Detect which cell encompasses the target text, then output its (x, y) center coordinate. 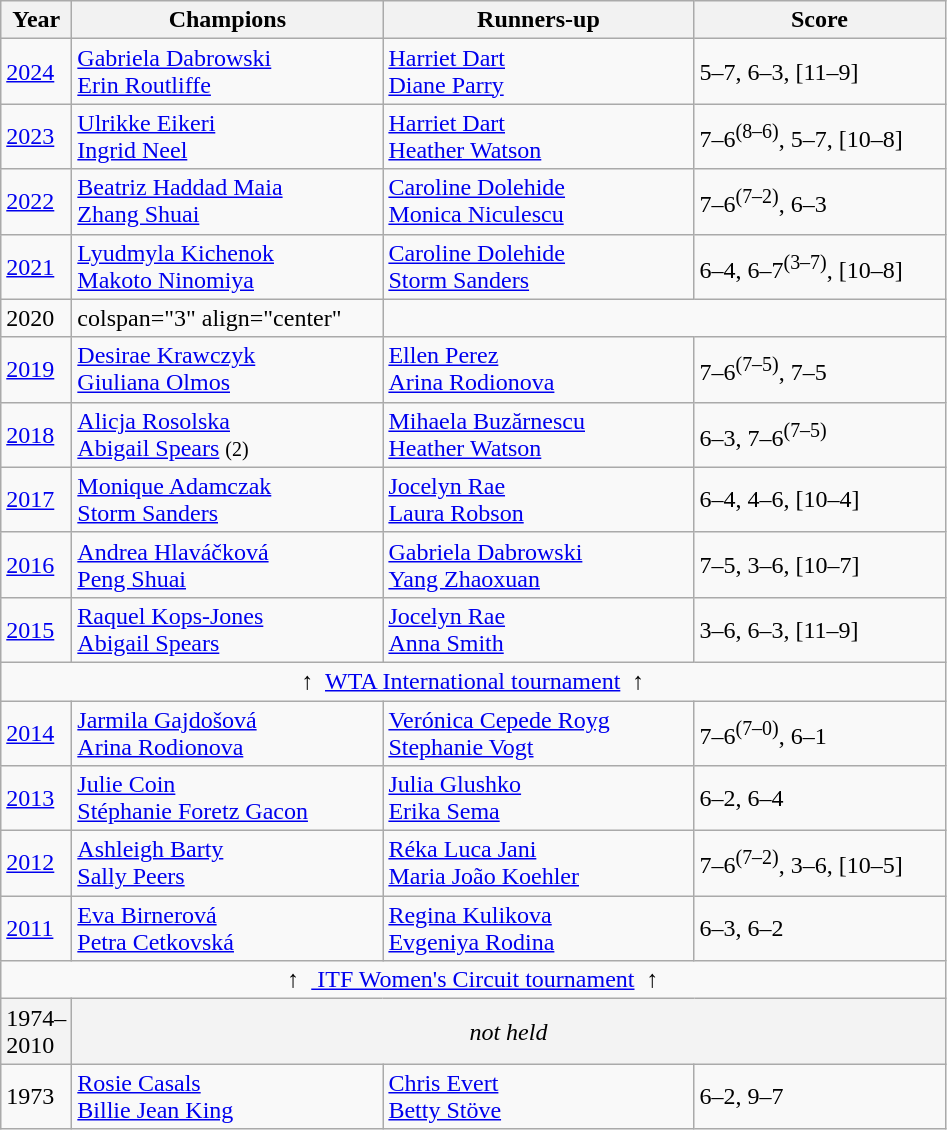
Alicja Rosolska Abigail Spears (2) (228, 434)
5–7, 6–3, [11–9] (820, 72)
Jocelyn Rae Laura Robson (538, 500)
Jocelyn Rae Anna Smith (538, 630)
2014 (36, 732)
↑ ITF Women's Circuit tournament ↑ (473, 980)
2023 (36, 136)
Beatriz Haddad Maia Zhang Shuai (228, 202)
Julie Coin Stéphanie Foretz Gacon (228, 798)
3–6, 6–3, [11–9] (820, 630)
6–3, 7–6(7–5) (820, 434)
Regina Kulikova Evgeniya Rodina (538, 928)
Gabriela Dabrowski Erin Routliffe (228, 72)
Réka Luca Jani Maria João Koehler (538, 864)
2015 (36, 630)
2017 (36, 500)
7–5, 3–6, [10–7] (820, 564)
not held (508, 1032)
2018 (36, 434)
2019 (36, 370)
Caroline Dolehide Storm Sanders (538, 266)
2012 (36, 864)
Julia Glushko Erika Sema (538, 798)
7–6(7–2), 6–3 (820, 202)
1973 (36, 1096)
Andrea Hlaváčková Peng Shuai (228, 564)
Caroline Dolehide Monica Niculescu (538, 202)
2022 (36, 202)
Ulrikke Eikeri Ingrid Neel (228, 136)
Harriet Dart Diane Parry (538, 72)
6–4, 6–7(3–7), [10–8] (820, 266)
Ellen Perez Arina Rodionova (538, 370)
2020 (36, 318)
6–3, 6–2 (820, 928)
Ashleigh Barty Sally Peers (228, 864)
Runners-up (538, 20)
Harriet Dart Heather Watson (538, 136)
Rosie Casals Billie Jean King (228, 1096)
Gabriela Dabrowski Yang Zhaoxuan (538, 564)
Eva Birnerová Petra Cetkovská (228, 928)
Desirae Krawczyk Giuliana Olmos (228, 370)
Year (36, 20)
Raquel Kops-Jones Abigail Spears (228, 630)
7–6(7–2), 3–6, [10–5] (820, 864)
Verónica Cepede Royg Stephanie Vogt (538, 732)
Chris Evert Betty Stöve (538, 1096)
7–6(7–0), 6–1 (820, 732)
2021 (36, 266)
7–6(7–5), 7–5 (820, 370)
Monique Adamczak Storm Sanders (228, 500)
2024 (36, 72)
7–6(8–6), 5–7, [10–8] (820, 136)
Lyudmyla Kichenok Makoto Ninomiya (228, 266)
2016 (36, 564)
Mihaela Buzărnescu Heather Watson (538, 434)
2013 (36, 798)
Champions (228, 20)
6–2, 6–4 (820, 798)
1974–2010 (36, 1032)
Jarmila Gajdošová Arina Rodionova (228, 732)
Score (820, 20)
6–2, 9–7 (820, 1096)
6–4, 4–6, [10–4] (820, 500)
2011 (36, 928)
↑ WTA International tournament ↑ (473, 681)
colspan="3" align="center" (228, 318)
